Output the [x, y] coordinate of the center of the cell containing the given text.  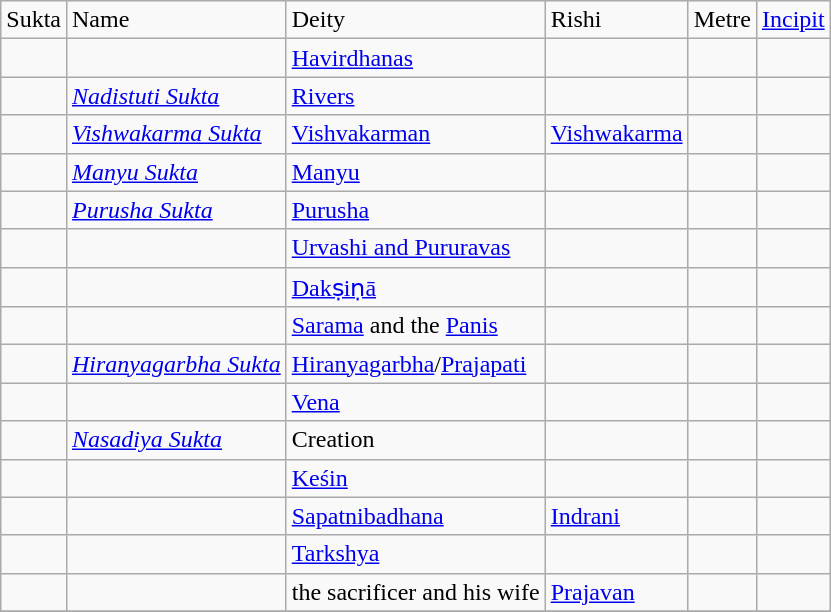
Indrani [616, 516]
Rivers [416, 96]
Dakṣiṇā [416, 287]
Nadistuti Sukta [176, 96]
Hiranyagarbha Sukta [176, 364]
Prajavan [616, 592]
the sacrificer and his wife [416, 592]
Vishwakarma Sukta [176, 134]
Vena [416, 402]
Sarama and the Panis [416, 326]
Urvashi and Pururavas [416, 248]
Sapatnibadhana [416, 516]
Metre [722, 20]
Hiranyagarbha/Prajapati [416, 364]
Vishvakarman [416, 134]
Rishi [616, 20]
Nasadiya Sukta [176, 440]
Sukta [34, 20]
Vishwakarma [616, 134]
Creation [416, 440]
Incipit [793, 20]
Purusha [416, 210]
Deity [416, 20]
Name [176, 20]
Manyu Sukta [176, 172]
Manyu [416, 172]
Havirdhanas [416, 58]
Purusha Sukta [176, 210]
Tarkshya [416, 554]
Keśin [416, 478]
